Scan for the cell matching the given text and deliver its [x, y] coordinate at center. 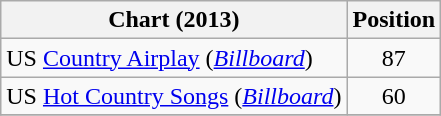
US Country Airplay (Billboard) [174, 58]
Position [394, 20]
60 [394, 96]
87 [394, 58]
Chart (2013) [174, 20]
US Hot Country Songs (Billboard) [174, 96]
